For the text-containing cell, return its midpoint in (X, Y) coordinate format. 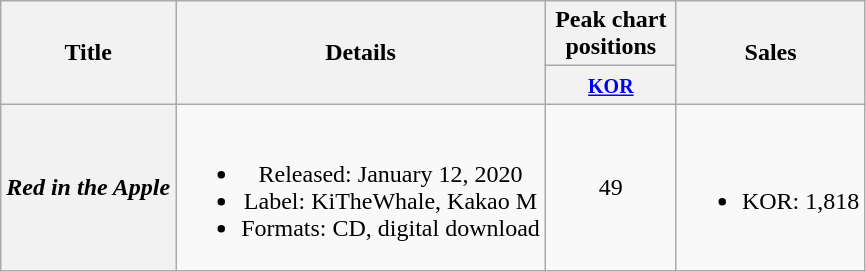
49 (610, 188)
KOR (610, 85)
Released: January 12, 2020Label: KiTheWhale, Kakao MFormats: CD, digital download (361, 188)
Title (88, 52)
Peak chart positions (610, 34)
Details (361, 52)
Red in the Apple (88, 188)
KOR: 1,818 (770, 188)
Sales (770, 52)
